Capture the cell that displays the provided text and extract its (x, y) central coordinate. 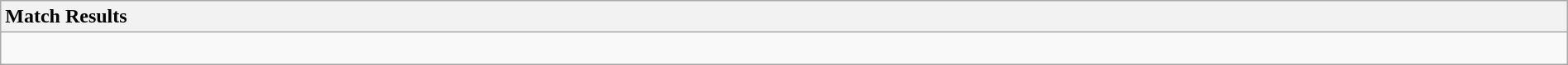
Match Results (784, 17)
